Find where the given text appears and provide that cell's center as [x, y] coordinate. 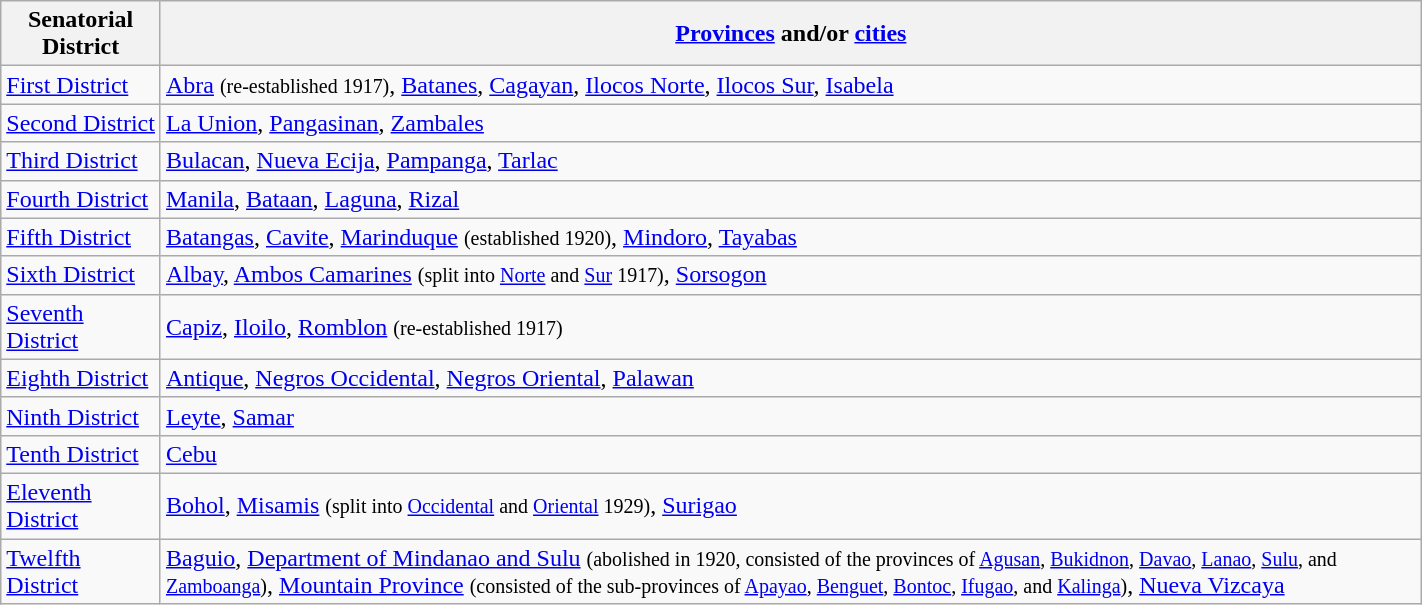
Second District [81, 123]
Batangas, Cavite, Marinduque (established 1920), Mindoro, Tayabas [790, 237]
Capiz, Iloilo, Romblon (re-established 1917) [790, 326]
Bohol, Misamis (split into Occidental and Oriental 1929), Surigao [790, 506]
Tenth District [81, 454]
Cebu [790, 454]
Third District [81, 161]
Ninth District [81, 416]
Leyte, Samar [790, 416]
Provinces and/or cities [790, 34]
Eleventh District [81, 506]
Fourth District [81, 199]
First District [81, 85]
Twelfth District [81, 570]
Bulacan, Nueva Ecija, Pampanga, Tarlac [790, 161]
Antique, Negros Occidental, Negros Oriental, Palawan [790, 378]
Albay, Ambos Camarines (split into Norte and Sur 1917), Sorsogon [790, 275]
La Union, Pangasinan, Zambales [790, 123]
Senatorial District [81, 34]
Seventh District [81, 326]
Manila, Bataan, Laguna, Rizal [790, 199]
Fifth District [81, 237]
Eighth District [81, 378]
Sixth District [81, 275]
Abra (re-established 1917), Batanes, Cagayan, Ilocos Norte, Ilocos Sur, Isabela [790, 85]
